Search for the cell housing the specified text and yield its [x, y] center coordinate. 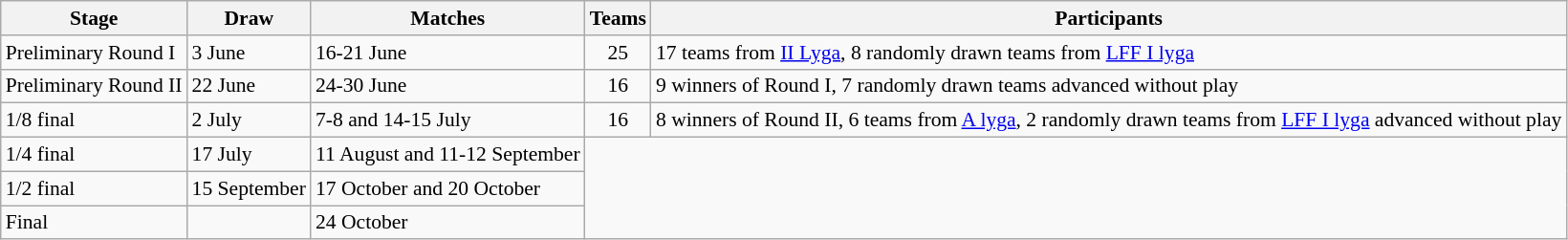
17 October and 20 October [447, 188]
24 October [447, 223]
15 September [249, 188]
Participants [1109, 18]
Teams [618, 18]
24-30 June [447, 86]
8 winners of Round II, 6 teams from A lyga, 2 randomly drawn teams from LFF I lyga advanced without play [1109, 120]
17 July [249, 155]
Stage [94, 18]
1/4 final [94, 155]
Preliminary Round I [94, 53]
25 [618, 53]
11 August and 11-12 September [447, 155]
Final [94, 223]
Matches [447, 18]
1/8 final [94, 120]
22 June [249, 86]
1/2 final [94, 188]
17 teams from II Lyga, 8 randomly drawn teams from LFF I lyga [1109, 53]
16-21 June [447, 53]
2 July [249, 120]
7-8 and 14-15 July [447, 120]
Draw [249, 18]
9 winners of Round I, 7 randomly drawn teams advanced without play [1109, 86]
Preliminary Round II [94, 86]
3 June [249, 53]
